Return the [X, Y] coordinate for the center point of the cell that contains the specified text.  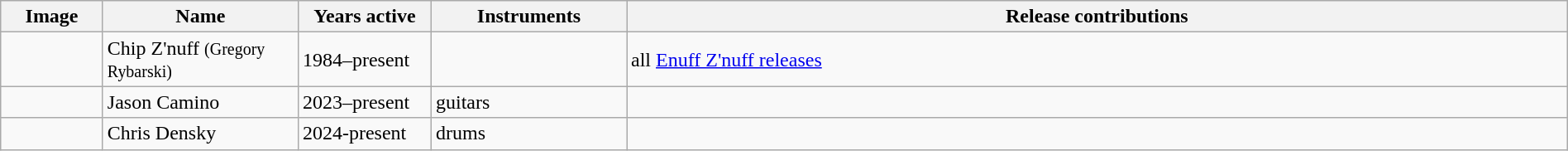
Chris Densky [200, 134]
Name [200, 17]
all Enuff Z'nuff releases [1097, 60]
guitars [528, 102]
drums [528, 134]
2024-present [364, 134]
Years active [364, 17]
Release contributions [1097, 17]
Chip Z'nuff (Gregory Rybarski) [200, 60]
Image [52, 17]
1984–present [364, 60]
Jason Camino [200, 102]
2023–present [364, 102]
Instruments [528, 17]
